Identify which cell holds the provided text, then report its (X, Y) central coordinate. 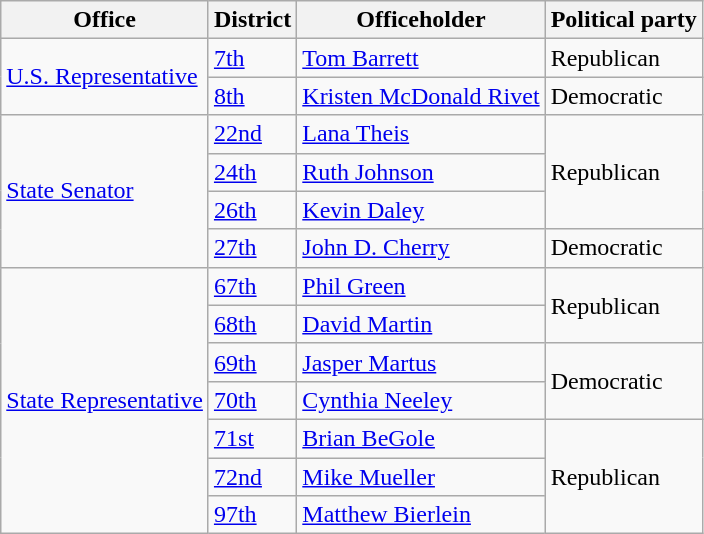
72nd (252, 477)
John D. Cherry (421, 248)
Ruth Johnson (421, 172)
26th (252, 210)
7th (252, 58)
State Representative (105, 400)
24th (252, 172)
67th (252, 286)
U.S. Representative (105, 77)
71st (252, 438)
Lana Theis (421, 134)
97th (252, 515)
Kristen McDonald Rivet (421, 96)
70th (252, 400)
Cynthia Neeley (421, 400)
68th (252, 324)
8th (252, 96)
Brian BeGole (421, 438)
Office (105, 20)
Political party (624, 20)
Tom Barrett (421, 58)
Mike Mueller (421, 477)
Phil Green (421, 286)
Kevin Daley (421, 210)
Officeholder (421, 20)
Matthew Bierlein (421, 515)
State Senator (105, 191)
Jasper Martus (421, 362)
27th (252, 248)
69th (252, 362)
David Martin (421, 324)
District (252, 20)
22nd (252, 134)
